Search for the cell housing the specified text and yield its (x, y) center coordinate. 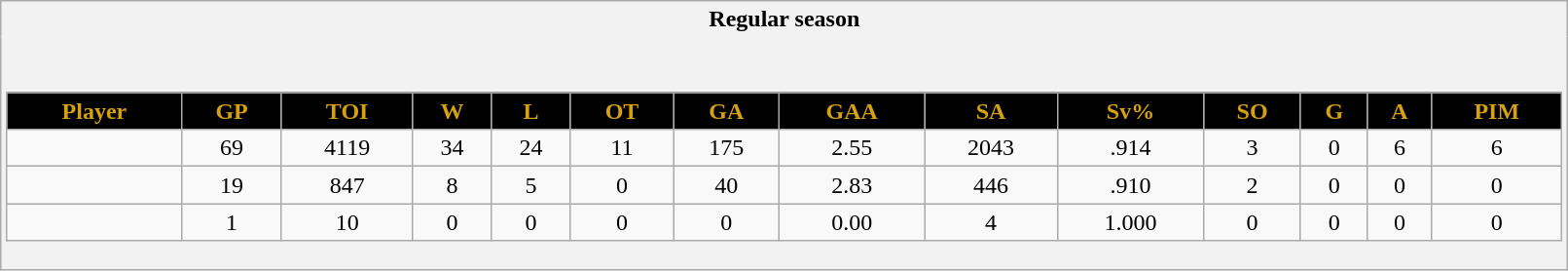
A (1400, 111)
GAA (853, 111)
Sv% (1130, 111)
4119 (346, 148)
PIM (1497, 111)
L (531, 111)
3 (1253, 148)
24 (531, 148)
Player (94, 111)
.910 (1130, 185)
2043 (991, 148)
10 (346, 222)
69 (232, 148)
SO (1253, 111)
TOI (346, 111)
SA (991, 111)
446 (991, 185)
11 (622, 148)
Regular season (784, 19)
2.55 (853, 148)
W (452, 111)
175 (726, 148)
0.00 (853, 222)
8 (452, 185)
2.83 (853, 185)
GA (726, 111)
34 (452, 148)
1.000 (1130, 222)
.914 (1130, 148)
OT (622, 111)
GP (232, 111)
4 (991, 222)
40 (726, 185)
G (1333, 111)
1 (232, 222)
847 (346, 185)
5 (531, 185)
19 (232, 185)
2 (1253, 185)
